Output the (x, y) coordinate of the center of the cell containing the given text.  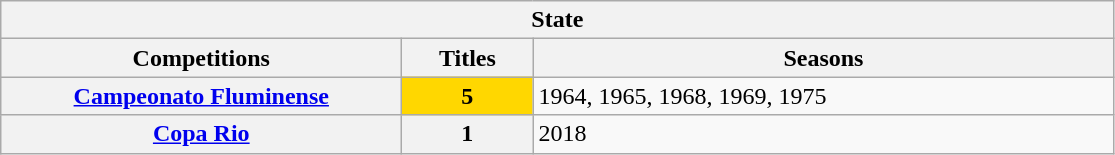
2018 (824, 134)
1964, 1965, 1968, 1969, 1975 (824, 96)
1 (468, 134)
State (558, 20)
Campeonato Fluminense (202, 96)
Competitions (202, 58)
Titles (468, 58)
Seasons (824, 58)
5 (468, 96)
Copa Rio (202, 134)
